Identify which cell holds the provided text, then report its [x, y] central coordinate. 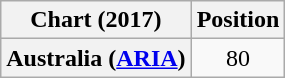
Australia (ARIA) [96, 58]
80 [238, 58]
Chart (2017) [96, 20]
Position [238, 20]
